Return (X, Y) of the center of cell containing provided text 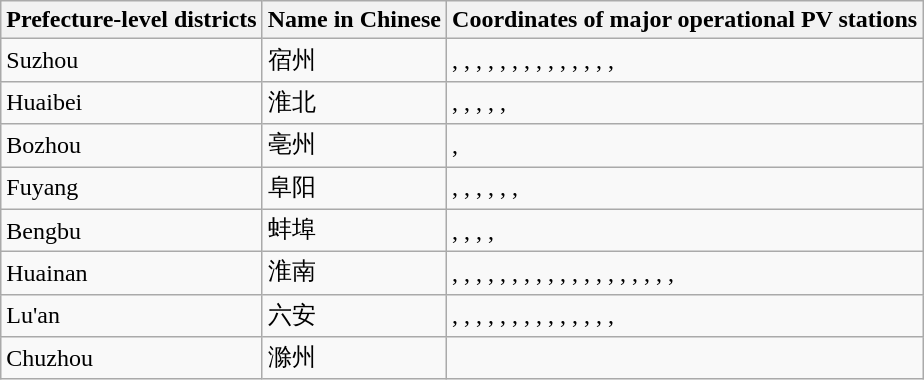
宿州 (354, 60)
亳州 (354, 146)
, (685, 146)
Coordinates of major operational PV stations (685, 20)
, , , , , , , , , , , , , , , , , , , (685, 274)
Lu'an (132, 316)
阜阳 (354, 188)
Huainan (132, 274)
蚌埠 (354, 230)
, , , , , (685, 102)
淮南 (354, 274)
Fuyang (132, 188)
Bozhou (132, 146)
Name in Chinese (354, 20)
Prefecture-level districts (132, 20)
Chuzhou (132, 358)
, , , , (685, 230)
Suzhou (132, 60)
, , , , , , (685, 188)
六安 (354, 316)
滁州 (354, 358)
Bengbu (132, 230)
Huaibei (132, 102)
淮北 (354, 102)
